Return (x, y) of the center of cell containing provided text 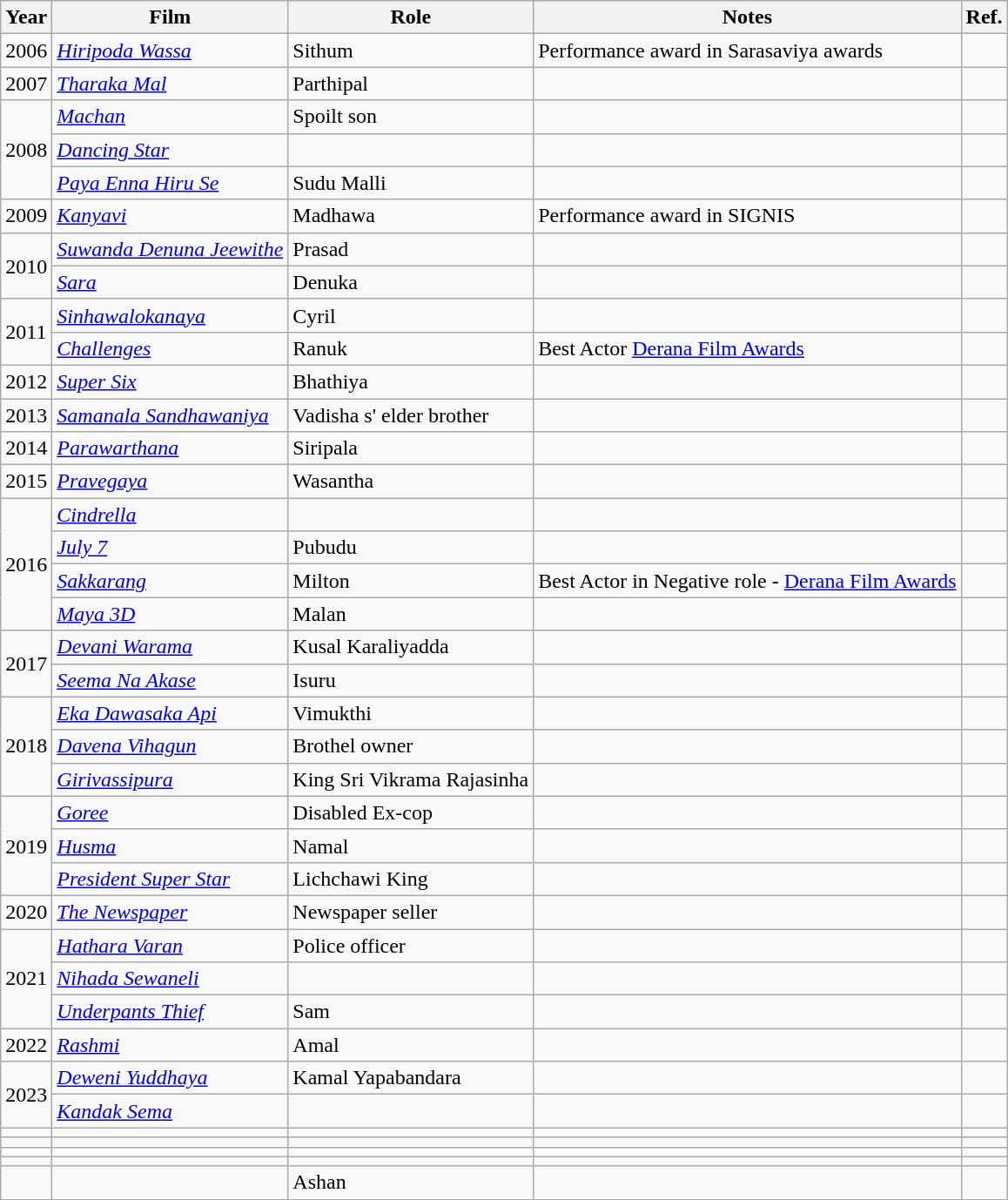
Best Actor in Negative role - Derana Film Awards (747, 581)
Samanala Sandhawaniya (171, 415)
Tharaka Mal (171, 84)
Lichchawi King (411, 879)
Ashan (411, 1183)
Super Six (171, 381)
Disabled Ex-cop (411, 812)
2014 (26, 448)
Sam (411, 1012)
2023 (26, 1095)
Performance award in SIGNIS (747, 216)
The Newspaper (171, 912)
2010 (26, 266)
2021 (26, 978)
2012 (26, 381)
2020 (26, 912)
Parthipal (411, 84)
2022 (26, 1045)
Parawarthana (171, 448)
2018 (26, 746)
Amal (411, 1045)
Suwanda Denuna Jeewithe (171, 249)
Sinhawalokanaya (171, 315)
Brothel owner (411, 746)
Namal (411, 846)
Kandak Sema (171, 1111)
2011 (26, 332)
Isuru (411, 680)
Davena Vihagun (171, 746)
Police officer (411, 945)
Best Actor Derana Film Awards (747, 348)
Performance award in Sarasaviya awards (747, 51)
2008 (26, 150)
Hathara Varan (171, 945)
President Super Star (171, 879)
Husma (171, 846)
Ranuk (411, 348)
Malan (411, 614)
Prasad (411, 249)
Machan (171, 117)
Challenges (171, 348)
Kamal Yapabandara (411, 1078)
2015 (26, 482)
Sara (171, 282)
2013 (26, 415)
2009 (26, 216)
Dancing Star (171, 150)
Cindrella (171, 515)
2016 (26, 564)
Pravegaya (171, 482)
Devani Warama (171, 647)
Sakkarang (171, 581)
Rashmi (171, 1045)
Cyril (411, 315)
Seema Na Akase (171, 680)
Deweni Yuddhaya (171, 1078)
Girivassipura (171, 779)
Vimukthi (411, 713)
2006 (26, 51)
Nihada Sewaneli (171, 979)
Underpants Thief (171, 1012)
Bhathiya (411, 381)
Film (171, 17)
Denuka (411, 282)
2007 (26, 84)
Hiripoda Wassa (171, 51)
Eka Dawasaka Api (171, 713)
Pubudu (411, 548)
Siripala (411, 448)
Paya Enna Hiru Se (171, 183)
Kanyavi (171, 216)
Vadisha s' elder brother (411, 415)
Newspaper seller (411, 912)
Wasantha (411, 482)
Maya 3D (171, 614)
2019 (26, 846)
Ref. (984, 17)
Milton (411, 581)
Sithum (411, 51)
July 7 (171, 548)
Spoilt son (411, 117)
2017 (26, 664)
Goree (171, 812)
Madhawa (411, 216)
Role (411, 17)
King Sri Vikrama Rajasinha (411, 779)
Notes (747, 17)
Kusal Karaliyadda (411, 647)
Sudu Malli (411, 183)
Year (26, 17)
